Pinpoint the cell where the given text exists, returning its (X, Y) midpoint coordinate. 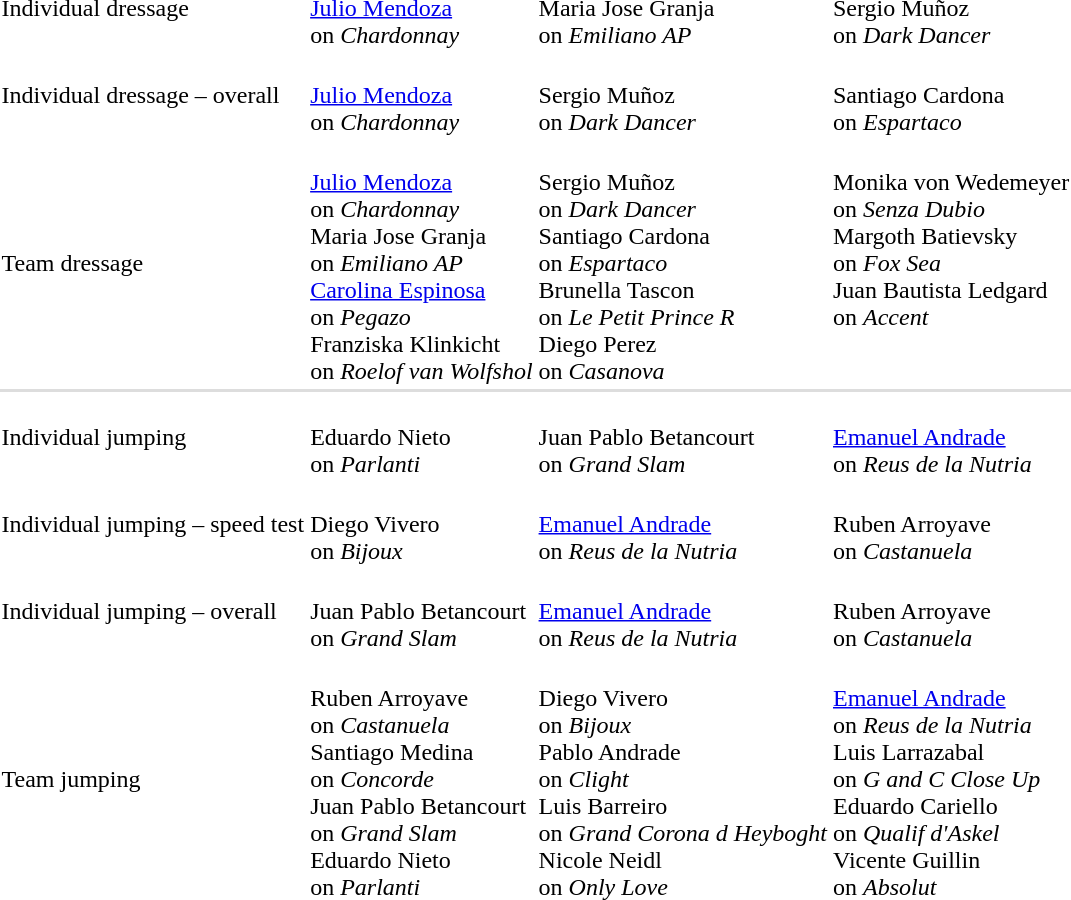
Team dressage (153, 263)
Julio Mendozaon Chardonnay (422, 95)
Sergio Muñozon Dark DancerSantiago Cardonaon EspartacoBrunella Tasconon Le Petit Prince RDiego Perezon Casanova (682, 263)
Santiago Cardonaon Espartaco (952, 95)
Diego Viveroon Bijoux (422, 524)
Julio Mendozaon ChardonnayMaria Jose Granjaon Emiliano APCarolina Espinosaon PegazoFranziska Klinkichton Roelof van Wolfshol (422, 263)
Sergio Muñozon Dark Dancer (682, 95)
Monika von Wedemeyeron Senza DubioMargoth Batievskyon Fox SeaJuan Bautista Ledgardon Accent (952, 263)
Individual jumping – overall (153, 611)
Individual jumping (153, 437)
Eduardo Nietoon Parlanti (422, 437)
Individual dressage – overall (153, 95)
Individual jumping – speed test (153, 524)
